For the text-containing cell, return its midpoint in [x, y] coordinate format. 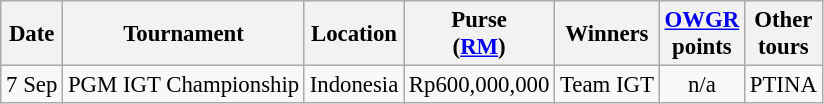
Purse(RM) [480, 34]
PTINA [783, 85]
n/a [702, 85]
OWGRpoints [702, 34]
PGM IGT Championship [184, 85]
Rp600,000,000 [480, 85]
Location [354, 34]
Othertours [783, 34]
Date [32, 34]
7 Sep [32, 85]
Team IGT [608, 85]
Indonesia [354, 85]
Winners [608, 34]
Tournament [184, 34]
